Provide the [X, Y] coordinate of the cell's center where the given text is located.  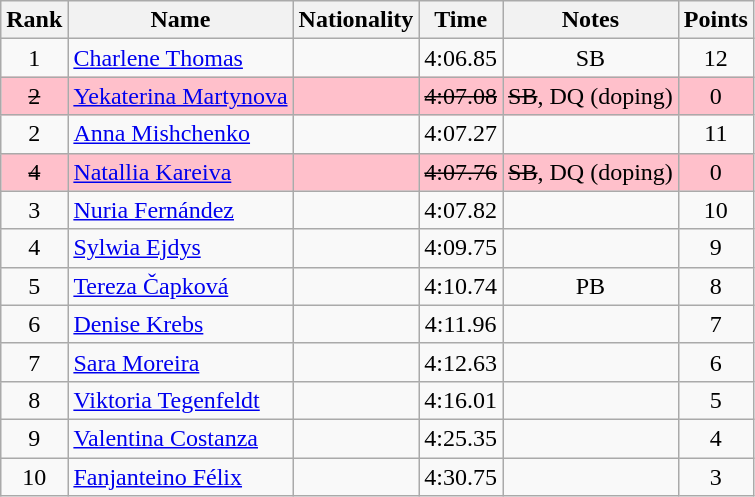
PB [591, 286]
SB [591, 58]
Viktoria Tegenfeldt [180, 400]
Anna Mishchenko [180, 134]
Rank [34, 20]
4:25.35 [461, 438]
11 [716, 134]
Name [180, 20]
Nationality [356, 20]
Notes [591, 20]
Yekaterina Martynova [180, 96]
4:07.27 [461, 134]
1 [34, 58]
4:06.85 [461, 58]
4:10.74 [461, 286]
4:07.76 [461, 172]
4:11.96 [461, 324]
Fanjanteino Félix [180, 477]
4:16.01 [461, 400]
4:07.82 [461, 210]
Points [716, 20]
Denise Krebs [180, 324]
Time [461, 20]
Tereza Čapková [180, 286]
Charlene Thomas [180, 58]
4:12.63 [461, 362]
12 [716, 58]
Valentina Costanza [180, 438]
Sara Moreira [180, 362]
4:30.75 [461, 477]
4:09.75 [461, 248]
Natallia Kareiva [180, 172]
Sylwia Ejdys [180, 248]
Nuria Fernández [180, 210]
4:07.08 [461, 96]
